Pinpoint the cell where the given text exists, returning its [x, y] midpoint coordinate. 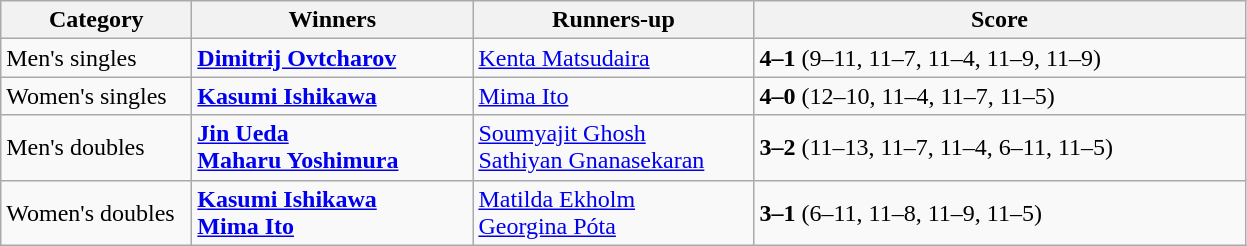
Men's singles [96, 58]
Soumyajit Ghosh Sathiyan Gnanasekaran [614, 148]
Women's singles [96, 96]
Dimitrij Ovtcharov [332, 58]
4–0 (12–10, 11–4, 11–7, 11–5) [1000, 96]
Winners [332, 20]
Women's doubles [96, 212]
Kasumi Ishikawa Mima Ito [332, 212]
Matilda Ekholm Georgina Póta [614, 212]
Kenta Matsudaira [614, 58]
3–2 (11–13, 11–7, 11–4, 6–11, 11–5) [1000, 148]
3–1 (6–11, 11–8, 11–9, 11–5) [1000, 212]
Kasumi Ishikawa [332, 96]
Category [96, 20]
Men's doubles [96, 148]
Score [1000, 20]
Runners-up [614, 20]
Mima Ito [614, 96]
Jin Ueda Maharu Yoshimura [332, 148]
4–1 (9–11, 11–7, 11–4, 11–9, 11–9) [1000, 58]
